Provide the (x, y) coordinate of the cell's center where the given text is located.  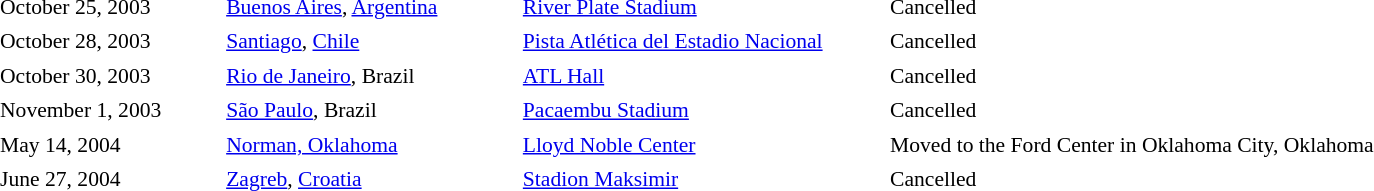
ATL Hall (702, 76)
São Paulo, Brazil (370, 110)
Santiago, Chile (370, 42)
Pacaembu Stadium (702, 110)
Lloyd Noble Center (702, 145)
Norman, Oklahoma (370, 145)
Pista Atlética del Estadio Nacional (702, 42)
Rio de Janeiro, Brazil (370, 76)
